Determine the [x, y] coordinate at the center of the cell enclosing the given text.  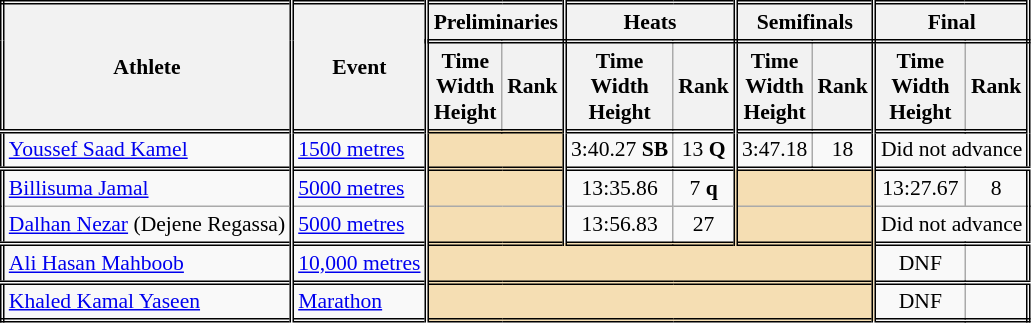
Khaled Kamal Yaseen [146, 302]
Preliminaries [496, 22]
3:47.18 [774, 150]
Ali Hasan Mahboob [146, 264]
3:40.27 SB [618, 150]
13 Q [704, 150]
8 [997, 188]
Youssef Saad Kamel [146, 150]
Athlete [146, 67]
Semifinals [804, 22]
Billisuma Jamal [146, 188]
13:27.67 [920, 188]
Final [952, 22]
Event [360, 67]
Marathon [360, 302]
Heats [650, 22]
Dalhan Nezar (Dejene Regassa) [146, 226]
27 [704, 226]
1500 metres [360, 150]
13:35.86 [618, 188]
7 q [704, 188]
10,000 metres [360, 264]
18 [843, 150]
13:56.83 [618, 226]
